Detect which cell encompasses the target text, then output its (x, y) center coordinate. 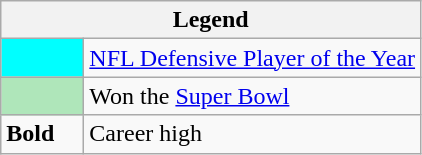
Won the Super Bowl (252, 96)
Bold (42, 134)
Career high (252, 134)
Legend (211, 20)
NFL Defensive Player of the Year (252, 58)
